Provide the (X, Y) coordinate of the cell's center where the given text is located.  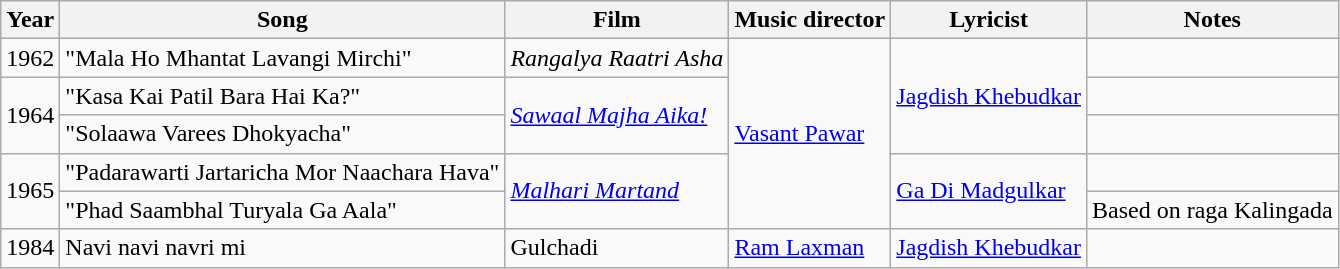
"Phad Saambhal Turyala Ga Aala" (282, 210)
"Solaawa Varees Dhokyacha" (282, 134)
Year (30, 20)
"Padarawarti Jartaricha Mor Naachara Hava" (282, 172)
Sawaal Majha Aika! (617, 115)
Music director (810, 20)
Film (617, 20)
Lyricist (989, 20)
Ram Laxman (810, 248)
Based on raga Kalingada (1212, 210)
"Kasa Kai Patil Bara Hai Ka?" (282, 96)
1984 (30, 248)
"Mala Ho Mhantat Lavangi Mirchi" (282, 58)
Navi navi navri mi (282, 248)
Gulchadi (617, 248)
Notes (1212, 20)
Malhari Martand (617, 191)
Rangalya Raatri Asha (617, 58)
1965 (30, 191)
Ga Di Madgulkar (989, 191)
Song (282, 20)
1964 (30, 115)
1962 (30, 58)
Vasant Pawar (810, 134)
